Return [X, Y] of the center of cell containing provided text 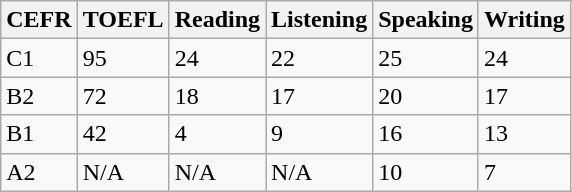
10 [426, 172]
7 [524, 172]
Listening [320, 20]
13 [524, 134]
18 [217, 96]
22 [320, 58]
9 [320, 134]
16 [426, 134]
B2 [39, 96]
95 [123, 58]
C1 [39, 58]
72 [123, 96]
CEFR [39, 20]
Speaking [426, 20]
42 [123, 134]
A2 [39, 172]
B1 [39, 134]
TOEFL [123, 20]
25 [426, 58]
Writing [524, 20]
Reading [217, 20]
20 [426, 96]
4 [217, 134]
